Detect which cell encompasses the target text, then output its (X, Y) center coordinate. 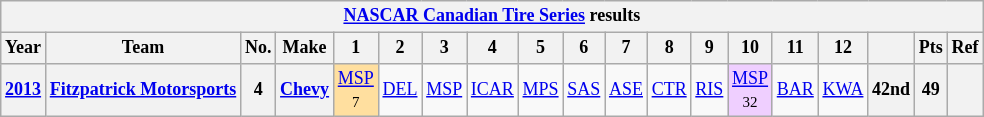
SAS (584, 90)
Chevy (305, 90)
9 (710, 48)
DEL (400, 90)
5 (540, 48)
10 (750, 48)
1 (356, 48)
MPS (540, 90)
KWA (843, 90)
3 (444, 48)
Make (305, 48)
8 (669, 48)
CTR (669, 90)
Team (142, 48)
Fitzpatrick Motorsports (142, 90)
7 (626, 48)
12 (843, 48)
11 (795, 48)
Pts (930, 48)
ASE (626, 90)
No. (258, 48)
Year (24, 48)
MSP7 (356, 90)
42nd (892, 90)
NASCAR Canadian Tire Series results (492, 16)
MSP32 (750, 90)
RIS (710, 90)
BAR (795, 90)
49 (930, 90)
2013 (24, 90)
MSP (444, 90)
6 (584, 48)
2 (400, 48)
Ref (965, 48)
ICAR (493, 90)
